Determine the [X, Y] coordinate at the center of the cell enclosing the given text.  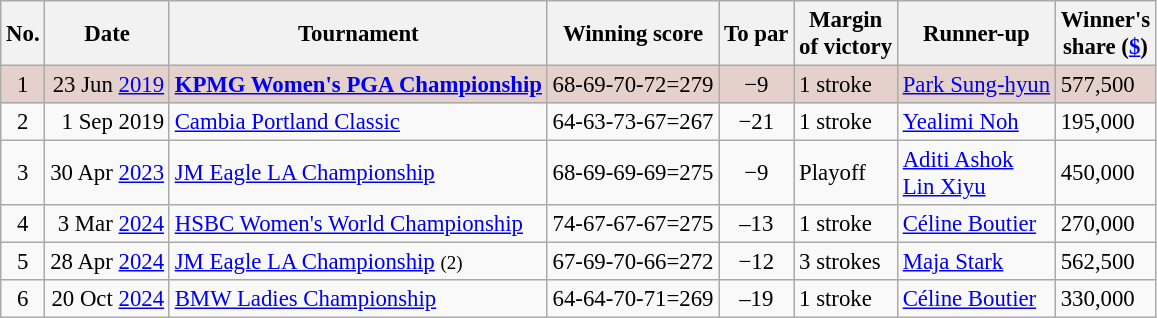
270,000 [1105, 224]
Date [107, 34]
Winner'sshare ($) [1105, 34]
6 [23, 299]
5 [23, 262]
20 Oct 2024 [107, 299]
Yealimi Noh [976, 122]
64-63-73-67=267 [633, 122]
BMW Ladies Championship [358, 299]
−12 [756, 262]
HSBC Women's World Championship [358, 224]
1 Sep 2019 [107, 122]
23 Jun 2019 [107, 85]
Winning score [633, 34]
68-69-70-72=279 [633, 85]
74-67-67-67=275 [633, 224]
68-69-69-69=275 [633, 174]
JM Eagle LA Championship [358, 174]
–13 [756, 224]
562,500 [1105, 262]
KPMG Women's PGA Championship [358, 85]
Maja Stark [976, 262]
2 [23, 122]
67-69-70-66=272 [633, 262]
330,000 [1105, 299]
4 [23, 224]
3 [23, 174]
No. [23, 34]
1 [23, 85]
Playoff [846, 174]
Cambia Portland Classic [358, 122]
−21 [756, 122]
28 Apr 2024 [107, 262]
To par [756, 34]
3 strokes [846, 262]
Aditi Ashok Lin Xiyu [976, 174]
450,000 [1105, 174]
3 Mar 2024 [107, 224]
JM Eagle LA Championship (2) [358, 262]
64-64-70-71=269 [633, 299]
195,000 [1105, 122]
Park Sung-hyun [976, 85]
Marginof victory [846, 34]
Runner-up [976, 34]
Tournament [358, 34]
577,500 [1105, 85]
–19 [756, 299]
30 Apr 2023 [107, 174]
